Identify which cell holds the provided text, then report its [X, Y] central coordinate. 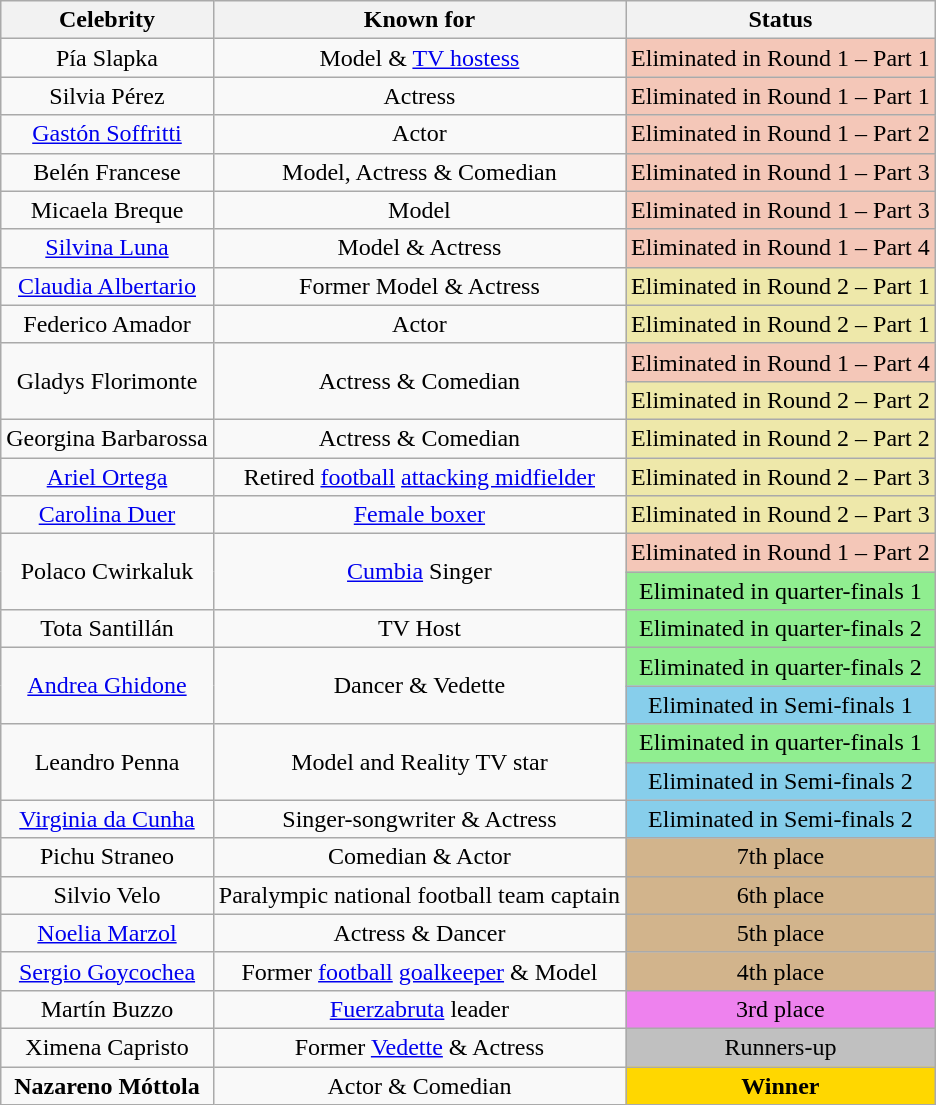
Nazareno Móttola [108, 1085]
Polaco Cwirkaluk [108, 572]
Silvio Velo [108, 895]
Ariel Ortega [108, 477]
Carolina Duer [108, 515]
4th place [781, 971]
Model & TV hostess [419, 58]
Celebrity [108, 20]
Known for [419, 20]
6th place [781, 895]
Ximena Capristo [108, 1047]
Federico Amador [108, 324]
Leandro Penna [108, 762]
Eliminated in Semi-finals 1 [781, 705]
Cumbia Singer [419, 572]
Andrea Ghidone [108, 686]
Micaela Breque [108, 210]
Status [781, 20]
3rd place [781, 1009]
7th place [781, 857]
Claudia Albertario [108, 286]
Former Model & Actress [419, 286]
Fuerzabruta leader [419, 1009]
Model, Actress & Comedian [419, 172]
Former Vedette & Actress [419, 1047]
Retired football attacking midfielder [419, 477]
Model [419, 210]
Dancer & Vedette [419, 686]
Silvina Luna [108, 248]
Belén Francese [108, 172]
Paralympic national football team captain [419, 895]
Gastón Soffritti [108, 134]
Georgina Barbarossa [108, 438]
5th place [781, 933]
Gladys Florimonte [108, 381]
Actress [419, 96]
Pía Slapka [108, 58]
Model & Actress [419, 248]
Sergio Goycochea [108, 971]
Former football goalkeeper & Model [419, 971]
Actor & Comedian [419, 1085]
Virginia da Cunha [108, 819]
TV Host [419, 629]
Tota Santillán [108, 629]
Martín Buzzo [108, 1009]
Winner [781, 1085]
Runners-up [781, 1047]
Actress & Dancer [419, 933]
Pichu Straneo [108, 857]
Singer-songwriter & Actress [419, 819]
Noelia Marzol [108, 933]
Comedian & Actor [419, 857]
Female boxer [419, 515]
Model and Reality TV star [419, 762]
Silvia Pérez [108, 96]
